Identify which cell holds the provided text, then report its (x, y) central coordinate. 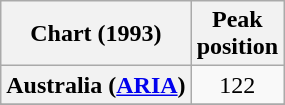
Peakposition (237, 34)
Australia (ARIA) (96, 85)
122 (237, 85)
Chart (1993) (96, 34)
